Scan for the cell matching the given text and deliver its [X, Y] coordinate at center. 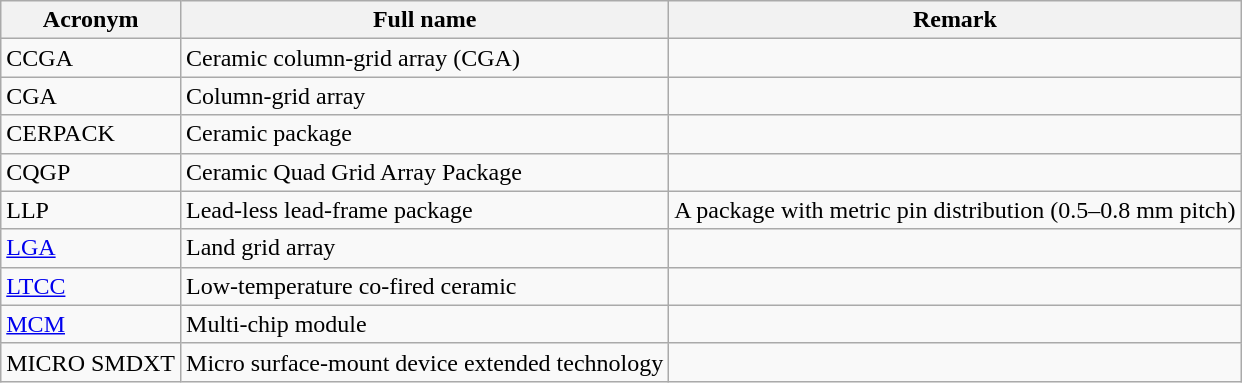
MICRO SMDXT [91, 362]
Land grid array [425, 248]
CGA [91, 96]
Lead-less lead-frame package [425, 210]
MCM [91, 324]
CQGP [91, 172]
CCGA [91, 58]
Ceramic Quad Grid Array Package [425, 172]
A package with metric pin distribution (0.5–0.8 mm pitch) [955, 210]
LTCC [91, 286]
Acronym [91, 20]
LGA [91, 248]
Column-grid array [425, 96]
Ceramic column-grid array (CGA) [425, 58]
Remark [955, 20]
Full name [425, 20]
Low-temperature co-fired ceramic [425, 286]
CERPACK [91, 134]
Ceramic package [425, 134]
LLP [91, 210]
Multi-chip module [425, 324]
Micro surface-mount device extended technology [425, 362]
